Determine the (X, Y) coordinate at the center of the cell enclosing the given text.  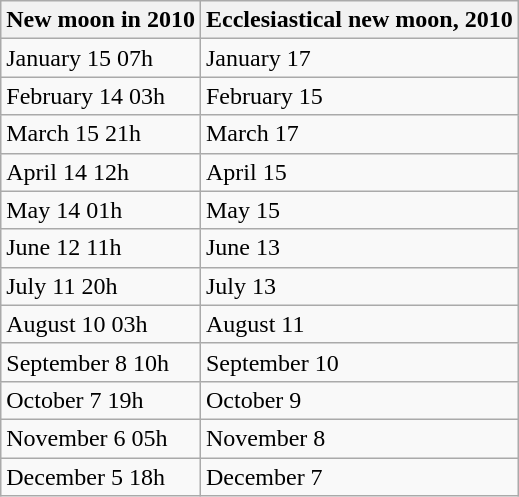
January 15 07h (101, 58)
February 14 03h (101, 96)
September 8 10h (101, 362)
May 14 01h (101, 210)
May 15 (359, 210)
New moon in 2010 (101, 20)
August 10 03h (101, 324)
December 7 (359, 477)
August 11 (359, 324)
January 17 (359, 58)
June 12 11h (101, 248)
July 11 20h (101, 286)
November 8 (359, 438)
February 15 (359, 96)
June 13 (359, 248)
October 9 (359, 400)
April 14 12h (101, 172)
Ecclesiastical new moon, 2010 (359, 20)
March 17 (359, 134)
March 15 21h (101, 134)
April 15 (359, 172)
October 7 19h (101, 400)
November 6 05h (101, 438)
July 13 (359, 286)
December 5 18h (101, 477)
September 10 (359, 362)
